Search for the cell housing the specified text and yield its (X, Y) center coordinate. 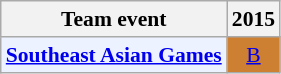
Southeast Asian Games (114, 55)
2015 (254, 19)
B (254, 55)
Team event (114, 19)
